Extract the [x, y] coordinate from the center of the cell holding the provided text.  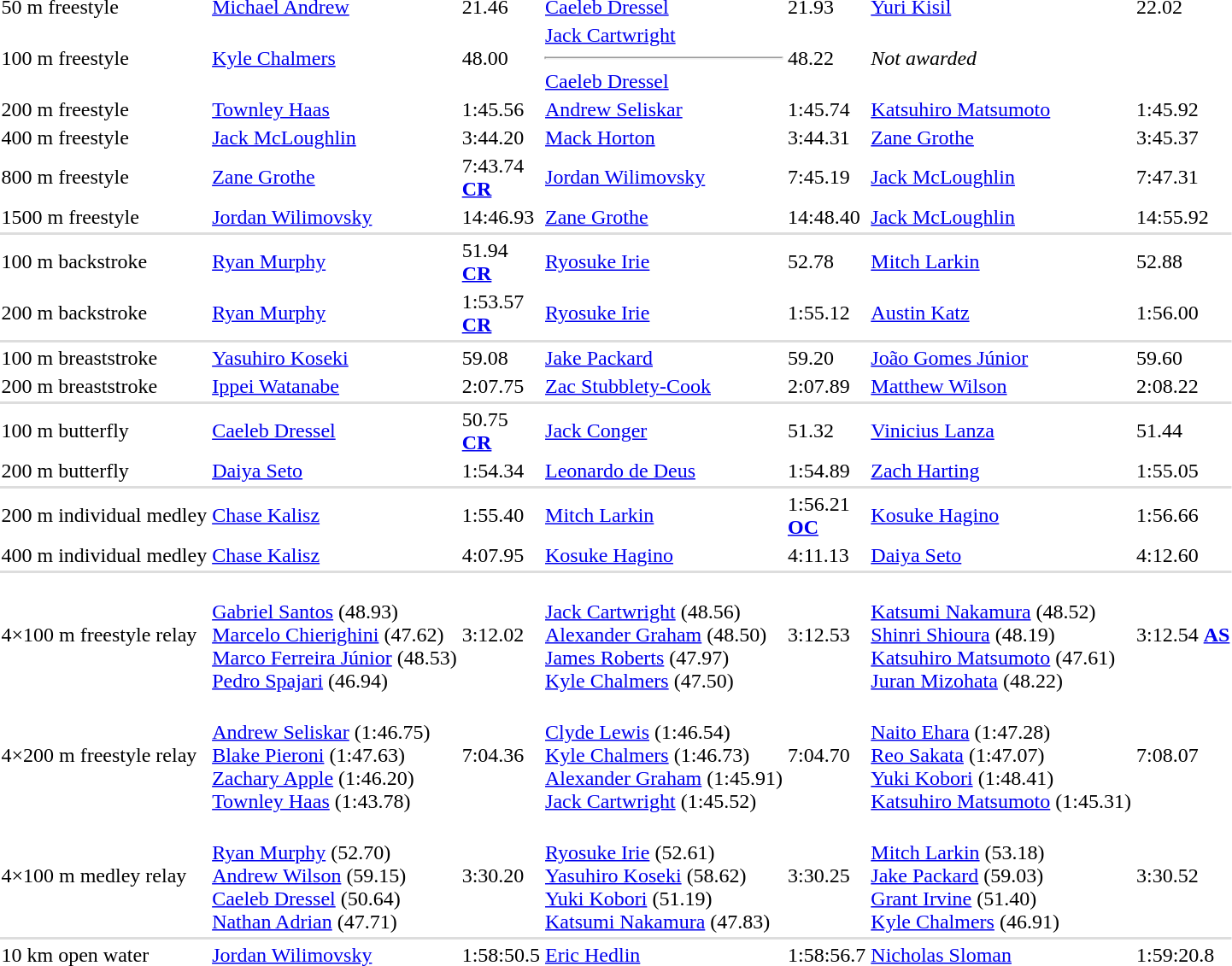
100 m breaststroke [104, 358]
4:12.60 [1182, 555]
200 m individual medley [104, 516]
14:48.40 [826, 217]
400 m individual medley [104, 555]
50.75CR [501, 430]
Caeleb Dressel [335, 430]
1:55.40 [501, 516]
Mitch Larkin (53.18)Jake Packard (59.03)Grant Irvine (51.40)Kyle Chalmers (46.91) [1001, 875]
100 m backstroke [104, 261]
3:45.37 [1182, 138]
51.44 [1182, 430]
59.20 [826, 358]
1:55.05 [1182, 471]
2:08.22 [1182, 386]
200 m butterfly [104, 471]
7:47.31 [1182, 178]
Jack CartwrightCaeleb Dressel [665, 58]
Katsumi Nakamura (48.52)Shinri Shioura (48.19)Katsuhiro Matsumoto (47.61)Juran Mizohata (48.22) [1001, 635]
Vinicius Lanza [1001, 430]
Kyle Chalmers [335, 58]
1:45.74 [826, 109]
4:11.13 [826, 555]
51.32 [826, 430]
4:07.95 [501, 555]
14:46.93 [501, 217]
14:55.92 [1182, 217]
100 m butterfly [104, 430]
3:12.53 [826, 635]
7:04.36 [501, 755]
3:30.25 [826, 875]
Katsuhiro Matsumoto [1001, 109]
1:45.92 [1182, 109]
Naito Ehara (1:47.28)Reo Sakata (1:47.07)Yuki Kobori (1:48.41)Katsuhiro Matsumoto (1:45.31) [1001, 755]
Jack Cartwright (48.56)Alexander Graham (48.50)James Roberts (47.97)Kyle Chalmers (47.50) [665, 635]
Andrew Seliskar (1:46.75)Blake Pieroni (1:47.63)Zachary Apple (1:46.20)Townley Haas (1:43.78) [335, 755]
Austin Katz [1001, 313]
1:54.34 [501, 471]
Andrew Seliskar [665, 109]
Clyde Lewis (1:46.54)Kyle Chalmers (1:46.73)Alexander Graham (1:45.91)Jack Cartwright (1:45.52) [665, 755]
200 m backstroke [104, 313]
3:12.02 [501, 635]
7:04.70 [826, 755]
Matthew Wilson [1001, 386]
7:45.19 [826, 178]
7:43.74CR [501, 178]
Ippei Watanabe [335, 386]
59.08 [501, 358]
Jake Packard [665, 358]
2:07.89 [826, 386]
59.60 [1182, 358]
4×200 m freestyle relay [104, 755]
52.88 [1182, 261]
3:44.20 [501, 138]
400 m freestyle [104, 138]
Jack Conger [665, 430]
Mack Horton [665, 138]
3:30.20 [501, 875]
48.22 [826, 58]
Zach Harting [1001, 471]
200 m freestyle [104, 109]
Ryosuke Irie (52.61)Yasuhiro Koseki (58.62)Yuki Kobori (51.19)Katsumi Nakamura (47.83) [665, 875]
1:53.57CR [501, 313]
1:56.21OC [826, 516]
1:56.00 [1182, 313]
Yasuhiro Koseki [335, 358]
48.00 [501, 58]
200 m breaststroke [104, 386]
52.78 [826, 261]
800 m freestyle [104, 178]
Ryan Murphy (52.70)Andrew Wilson (59.15)Caeleb Dressel (50.64)Nathan Adrian (47.71) [335, 875]
100 m freestyle [104, 58]
3:44.31 [826, 138]
Zac Stubblety-Cook [665, 386]
1:45.56 [501, 109]
4×100 m medley relay [104, 875]
1:54.89 [826, 471]
1:55.12 [826, 313]
2:07.75 [501, 386]
7:08.07 [1182, 755]
3:30.52 [1182, 875]
51.94CR [501, 261]
1500 m freestyle [104, 217]
4×100 m freestyle relay [104, 635]
Not awarded [1051, 58]
3:12.54 AS [1182, 635]
1:56.66 [1182, 516]
Townley Haas [335, 109]
João Gomes Júnior [1001, 358]
Leonardo de Deus [665, 471]
Gabriel Santos (48.93)Marcelo Chierighini (47.62)Marco Ferreira Júnior (48.53)Pedro Spajari (46.94) [335, 635]
